From the cell containing the given text, extract its center point as (X, Y) coordinate. 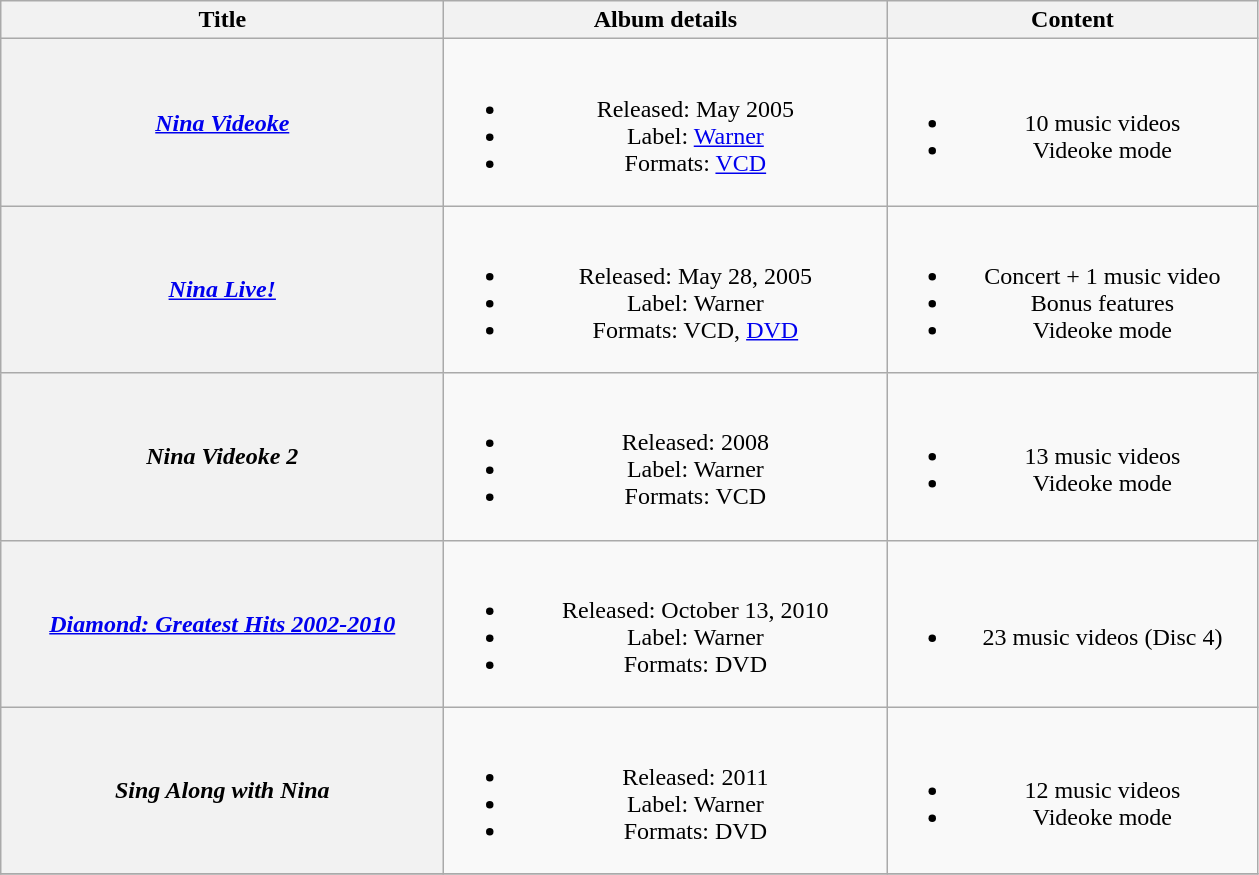
Diamond: Greatest Hits 2002-2010 (222, 624)
Content (1072, 20)
Nina Live! (222, 290)
Released: 2011Label: WarnerFormats: DVD (666, 790)
13 music videosVideoke mode (1072, 456)
23 music videos (Disc 4) (1072, 624)
Released: May 28, 2005Label: WarnerFormats: VCD, DVD (666, 290)
Released: October 13, 2010Label: WarnerFormats: DVD (666, 624)
Concert + 1 music videoBonus featuresVideoke mode (1072, 290)
Nina Videoke 2 (222, 456)
Title (222, 20)
Released: 2008Label: WarnerFormats: VCD (666, 456)
12 music videosVideoke mode (1072, 790)
Album details (666, 20)
Released: May 2005Label: WarnerFormats: VCD (666, 122)
Sing Along with Nina (222, 790)
10 music videosVideoke mode (1072, 122)
Nina Videoke (222, 122)
